Provide the (X, Y) coordinate of the cell's center where the given text is located.  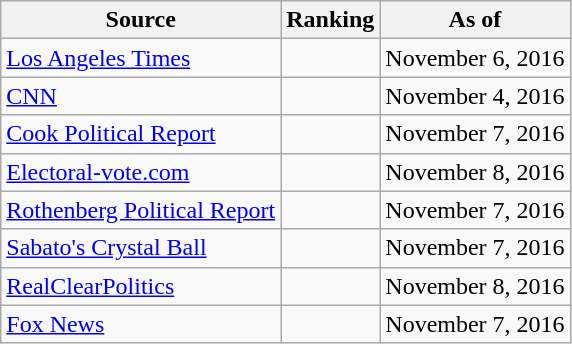
Cook Political Report (141, 134)
RealClearPolitics (141, 286)
Rothenberg Political Report (141, 210)
Los Angeles Times (141, 58)
Ranking (330, 20)
Electoral-vote.com (141, 172)
November 4, 2016 (475, 96)
Fox News (141, 324)
November 6, 2016 (475, 58)
Sabato's Crystal Ball (141, 248)
Source (141, 20)
CNN (141, 96)
As of (475, 20)
